Extract the [x, y] coordinate from the center of the cell holding the provided text.  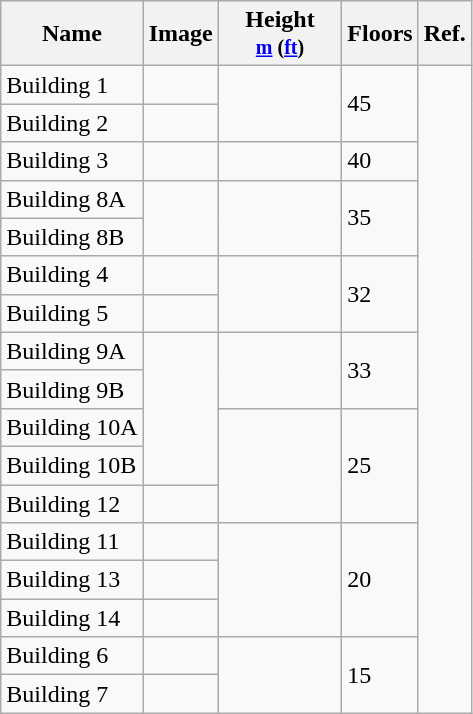
15 [380, 675]
32 [380, 294]
33 [380, 370]
25 [380, 465]
Name [72, 34]
45 [380, 104]
35 [380, 218]
20 [380, 580]
40 [380, 161]
Building 14 [72, 618]
Building 12 [72, 503]
Building 7 [72, 694]
Building 13 [72, 580]
Building 10B [72, 465]
Building 10A [72, 427]
Ref. [444, 34]
Building 3 [72, 161]
Heightm (ft) [280, 34]
Building 4 [72, 275]
Image [180, 34]
Building 9A [72, 351]
Building 5 [72, 313]
Building 8A [72, 199]
Building 9B [72, 389]
Building 8B [72, 237]
Floors [380, 34]
Building 6 [72, 656]
Building 11 [72, 542]
Building 1 [72, 85]
Building 2 [72, 123]
